Capture the cell that displays the provided text and extract its (X, Y) central coordinate. 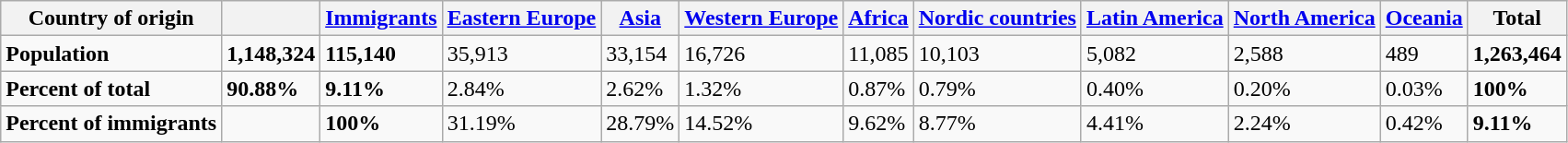
16,726 (761, 54)
2,588 (1304, 54)
4.41% (1155, 124)
115,140 (381, 54)
Africa (878, 18)
Total (1517, 18)
10,103 (997, 54)
31.19% (521, 124)
Percent of immigrants (111, 124)
2.24% (1304, 124)
Nordic countries (997, 18)
8.77% (997, 124)
90.88% (271, 89)
489 (1423, 54)
Oceania (1423, 18)
14.52% (761, 124)
Population (111, 54)
Eastern Europe (521, 18)
Country of origin (111, 18)
Immigrants (381, 18)
Western Europe (761, 18)
1.32% (761, 89)
2.84% (521, 89)
2.62% (641, 89)
1,148,324 (271, 54)
0.79% (997, 89)
11,085 (878, 54)
Asia (641, 18)
5,082 (1155, 54)
9.62% (878, 124)
0.03% (1423, 89)
33,154 (641, 54)
0.87% (878, 89)
North America (1304, 18)
0.42% (1423, 124)
0.20% (1304, 89)
28.79% (641, 124)
35,913 (521, 54)
0.40% (1155, 89)
Latin America (1155, 18)
1,263,464 (1517, 54)
Percent of total (111, 89)
